Output the [x, y] coordinate of the center of the cell containing the given text.  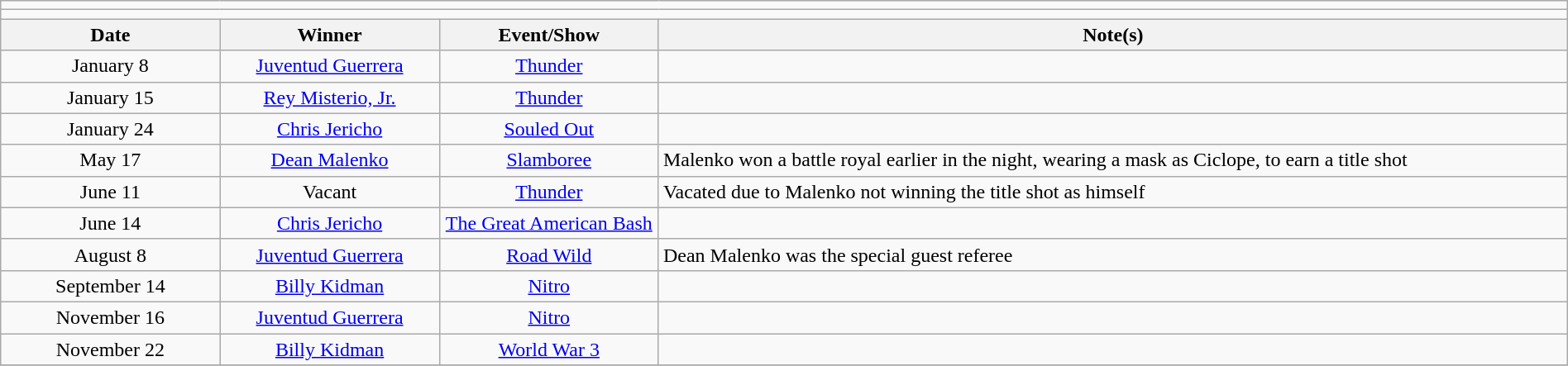
Slamboree [549, 160]
Malenko won a battle royal earlier in the night, wearing a mask as Ciclope, to earn a title shot [1113, 160]
June 14 [111, 223]
Vacant [329, 192]
November 22 [111, 349]
June 11 [111, 192]
January 15 [111, 97]
Vacated due to Malenko not winning the title shot as himself [1113, 192]
Dean Malenko [329, 160]
Souled Out [549, 129]
The Great American Bash [549, 223]
September 14 [111, 286]
Rey Misterio, Jr. [329, 97]
January 24 [111, 129]
Date [111, 35]
Note(s) [1113, 35]
Road Wild [549, 254]
Winner [329, 35]
Event/Show [549, 35]
Dean Malenko was the special guest referee [1113, 254]
January 8 [111, 66]
November 16 [111, 317]
World War 3 [549, 349]
May 17 [111, 160]
August 8 [111, 254]
